Locate the cell with the specified text and output its (x, y) center coordinate. 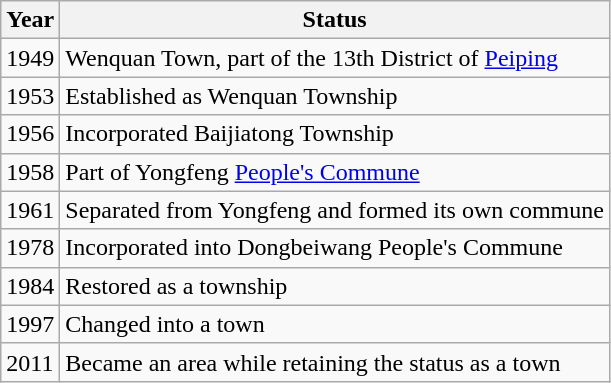
1984 (30, 286)
Incorporated into Dongbeiwang People's Commune (335, 248)
1956 (30, 134)
1953 (30, 96)
Restored as a township (335, 286)
Incorporated Baijiatong Township (335, 134)
Became an area while retaining the status as a town (335, 362)
Part of Yongfeng People's Commune (335, 172)
Status (335, 20)
Changed into a town (335, 324)
1997 (30, 324)
1978 (30, 248)
Established as Wenquan Township (335, 96)
Wenquan Town, part of the 13th District of Peiping (335, 58)
1961 (30, 210)
Separated from Yongfeng and formed its own commune (335, 210)
1949 (30, 58)
1958 (30, 172)
Year (30, 20)
2011 (30, 362)
